Return the (X, Y) coordinate for the center point of the cell that contains the specified text.  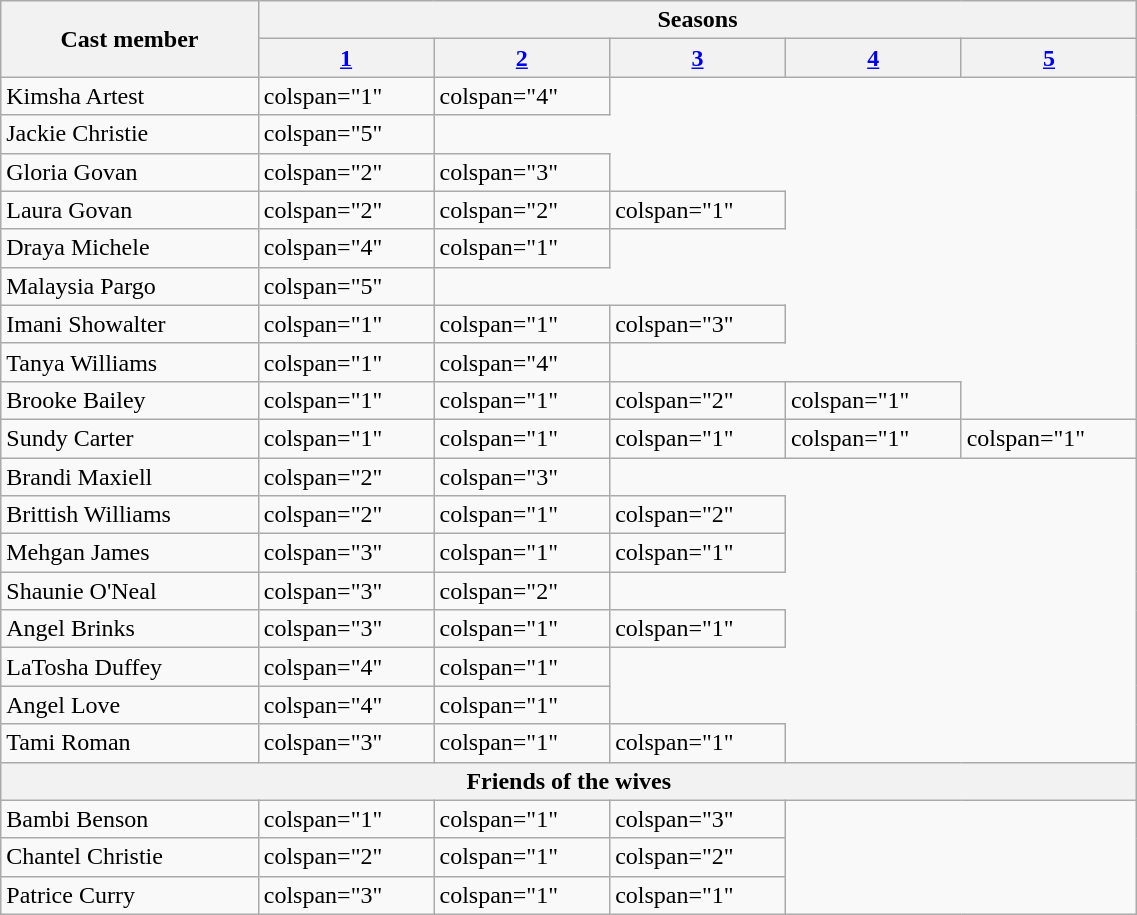
Friends of the wives (569, 781)
Sundy Carter (130, 438)
Malaysia Pargo (130, 286)
Gloria Govan (130, 172)
Kimsha Artest (130, 96)
Shaunie O'Neal (130, 591)
Mehgan James (130, 553)
Tami Roman (130, 743)
Brandi Maxiell (130, 477)
1 (346, 58)
Brooke Bailey (130, 400)
LaTosha Duffey (130, 667)
Imani Showalter (130, 324)
Draya Michele (130, 248)
4 (873, 58)
Brittish Williams (130, 515)
Chantel Christie (130, 857)
Patrice Curry (130, 895)
Bambi Benson (130, 819)
Jackie Christie (130, 134)
3 (698, 58)
5 (1049, 58)
Tanya Williams (130, 362)
Angel Love (130, 705)
Cast member (130, 39)
2 (522, 58)
Angel Brinks (130, 629)
Laura Govan (130, 210)
Seasons (698, 20)
